Return [X, Y] of the center of cell containing provided text 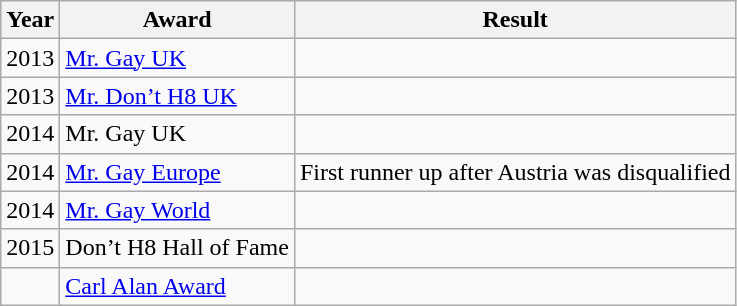
First runner up after Austria was disqualified [515, 172]
Award [178, 20]
Mr. Gay Europe [178, 172]
Year [30, 20]
Carl Alan Award [178, 286]
Mr. Gay World [178, 210]
Don’t H8 Hall of Fame [178, 248]
Result [515, 20]
2015 [30, 248]
Mr. Don’t H8 UK [178, 96]
